Find where the given text appears and provide that cell's center as (X, Y) coordinate. 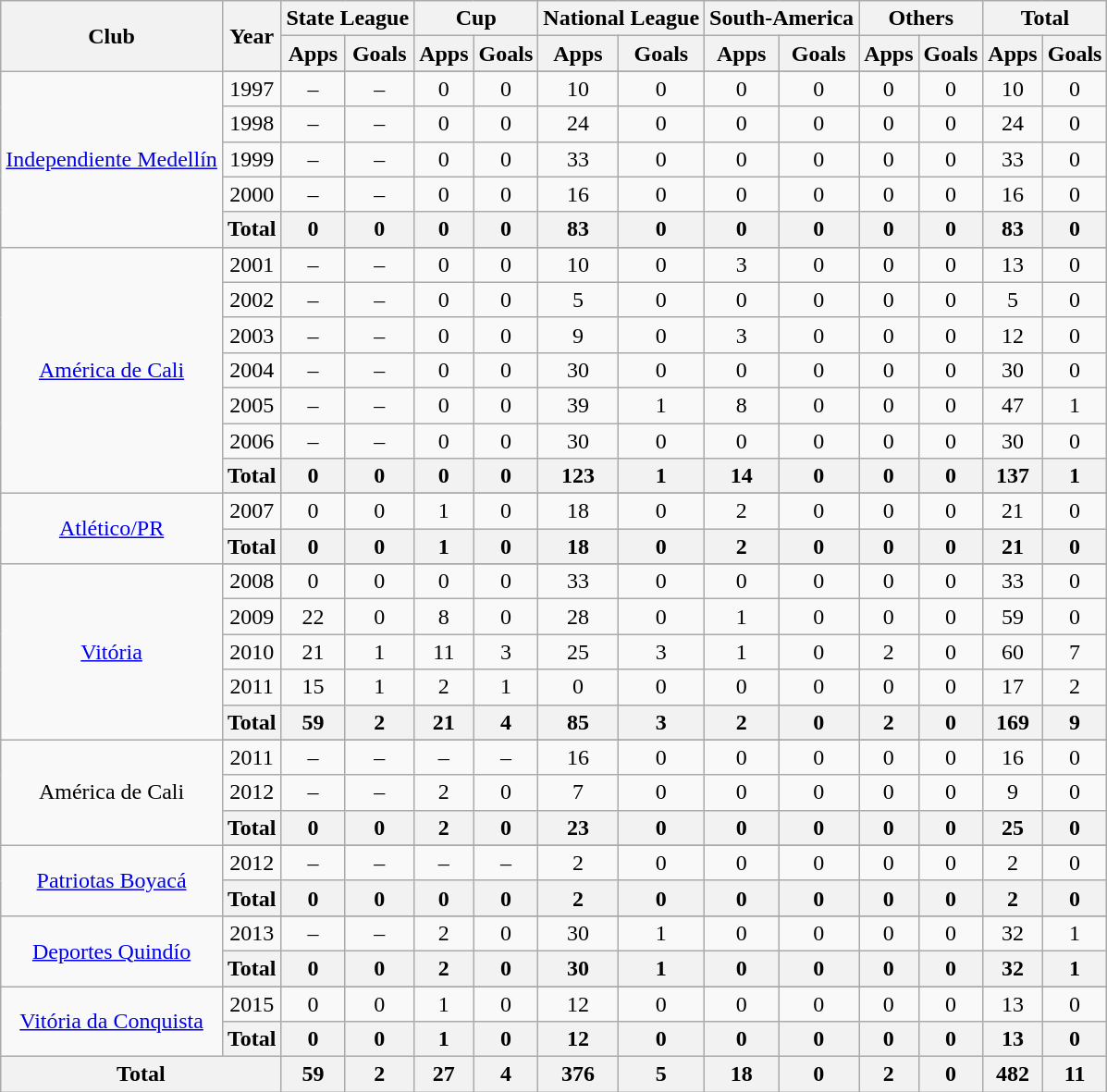
2002 (252, 300)
1998 (252, 124)
2009 (252, 617)
Independiente Medellín (112, 159)
22 (313, 617)
Atlético/PR (112, 529)
South-America (782, 18)
Vitória (112, 652)
2008 (252, 582)
Others (921, 18)
2003 (252, 335)
Deportes Quindío (112, 951)
State League (348, 18)
23 (578, 828)
2013 (252, 933)
1999 (252, 159)
123 (578, 476)
376 (578, 1074)
39 (578, 405)
Year (252, 36)
2007 (252, 511)
60 (1013, 652)
2000 (252, 194)
Patriotas Boyacá (112, 880)
17 (1013, 687)
1997 (252, 89)
85 (578, 722)
2004 (252, 370)
2015 (252, 1003)
27 (444, 1074)
137 (1013, 476)
Cup (476, 18)
15 (313, 687)
14 (742, 476)
2006 (252, 441)
National League (621, 18)
2010 (252, 652)
2005 (252, 405)
28 (578, 617)
482 (1013, 1074)
2001 (252, 264)
Vitória da Conquista (112, 1021)
Club (112, 36)
47 (1013, 405)
169 (1013, 722)
